Determine the (X, Y) coordinate at the center of the cell enclosing the given text.  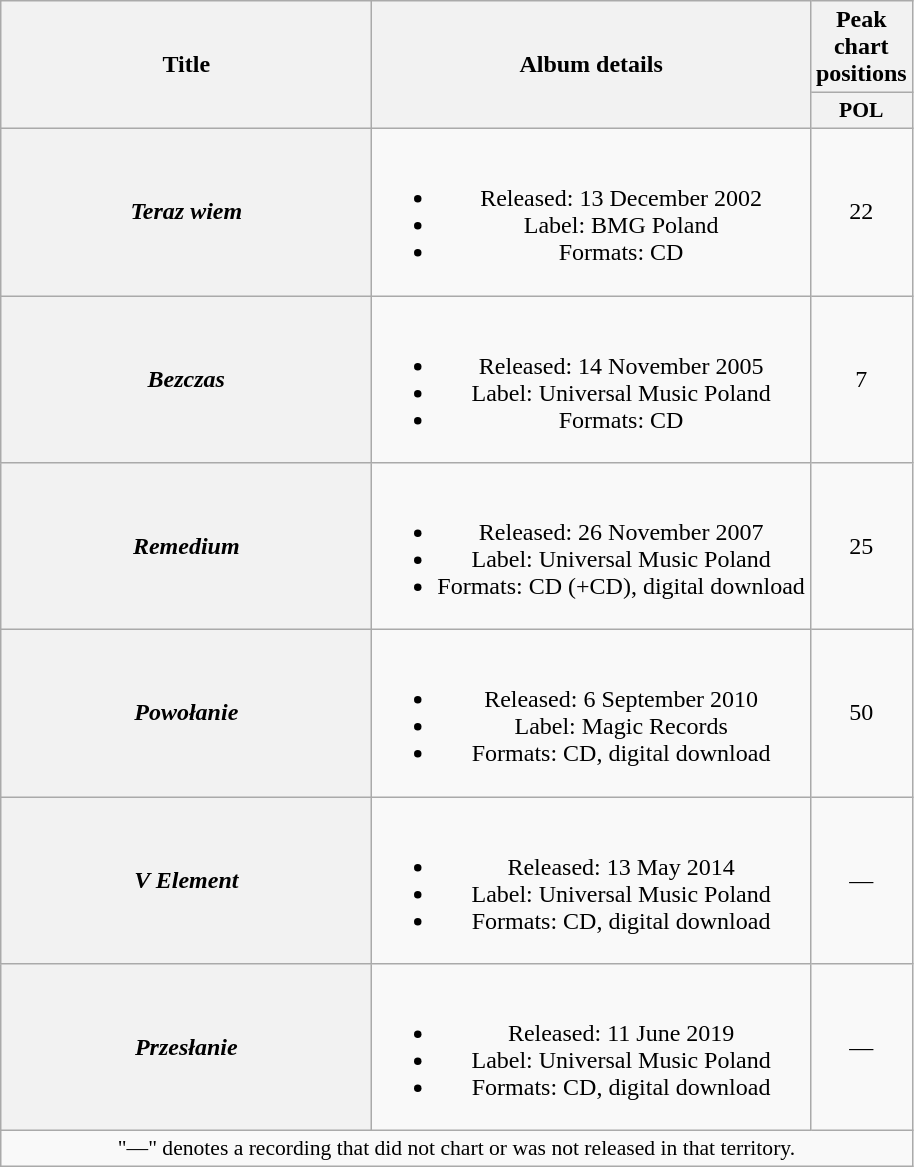
Released: 13 May 2014Label: Universal Music PolandFormats: CD, digital download (592, 880)
Released: 26 November 2007Label: Universal Music PolandFormats: CD (+CD), digital download (592, 546)
Remedium (186, 546)
7 (861, 380)
Teraz wiem (186, 212)
"—" denotes a recording that did not chart or was not released in that territory. (456, 1149)
Released: 6 September 2010Label: Magic RecordsFormats: CD, digital download (592, 714)
Przesłanie (186, 1048)
Released: 13 December 2002Label: BMG PolandFormats: CD (592, 212)
Peak chart positions (861, 47)
Album details (592, 65)
POL (861, 111)
V Element (186, 880)
Released: 11 June 2019Label: Universal Music PolandFormats: CD, digital download (592, 1048)
50 (861, 714)
Title (186, 65)
25 (861, 546)
Released: 14 November 2005Label: Universal Music PolandFormats: CD (592, 380)
Bezczas (186, 380)
22 (861, 212)
Powołanie (186, 714)
